Search for the cell housing the specified text and yield its [X, Y] center coordinate. 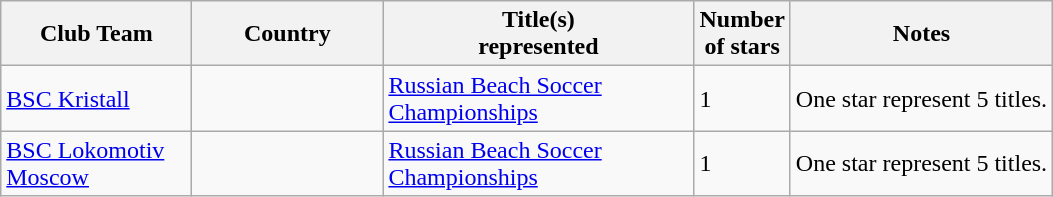
BSC Kristall [96, 98]
Club Team [96, 34]
BSC Lokomotiv Moscow [96, 164]
Title(s)represented [538, 34]
Numberof stars [742, 34]
Notes [921, 34]
Country [288, 34]
